Return (x, y) of the center of cell containing provided text 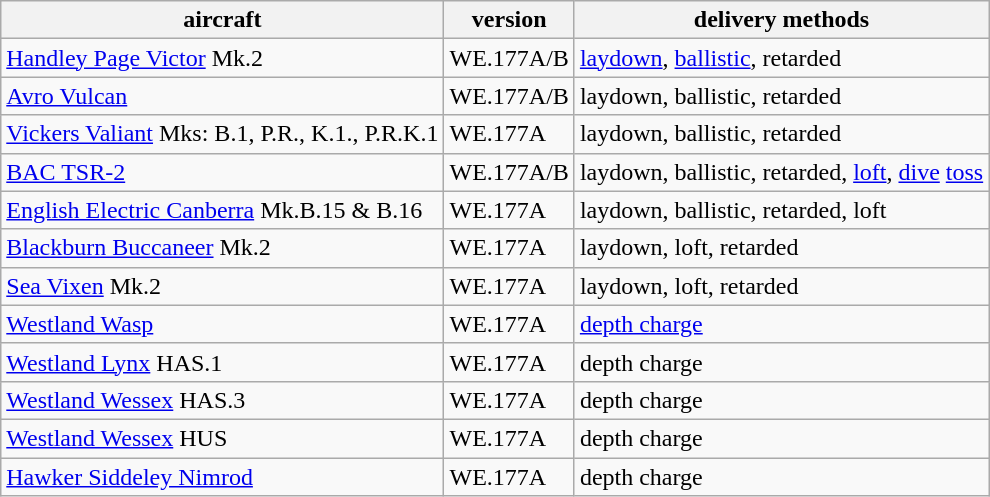
aircraft (222, 20)
Westland Wessex HUS (222, 438)
Handley Page Victor Mk.2 (222, 58)
Hawker Siddeley Nimrod (222, 477)
laydown, ballistic, retarded, loft (781, 210)
delivery methods (781, 20)
Westland Wasp (222, 324)
laydown, ballistic, retarded, loft, dive toss (781, 172)
version (509, 20)
Sea Vixen Mk.2 (222, 286)
BAC TSR-2 (222, 172)
English Electric Canberra Mk.B.15 & B.16 (222, 210)
Vickers Valiant Mks: B.1, P.R., K.1., P.R.K.1 (222, 134)
Westland Lynx HAS.1 (222, 362)
Blackburn Buccaneer Mk.2 (222, 248)
Westland Wessex HAS.3 (222, 400)
Avro Vulcan (222, 96)
